Identify which cell holds the provided text, then report its [X, Y] central coordinate. 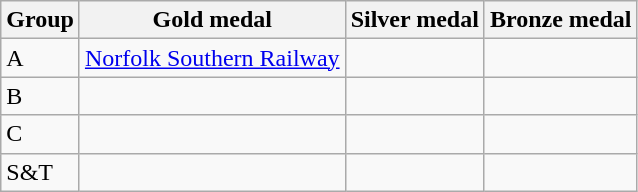
Gold medal [212, 20]
B [40, 96]
Group [40, 20]
S&T [40, 172]
A [40, 58]
C [40, 134]
Norfolk Southern Railway [212, 58]
Bronze medal [560, 20]
Silver medal [414, 20]
